For the text-containing cell, return its midpoint in (x, y) coordinate format. 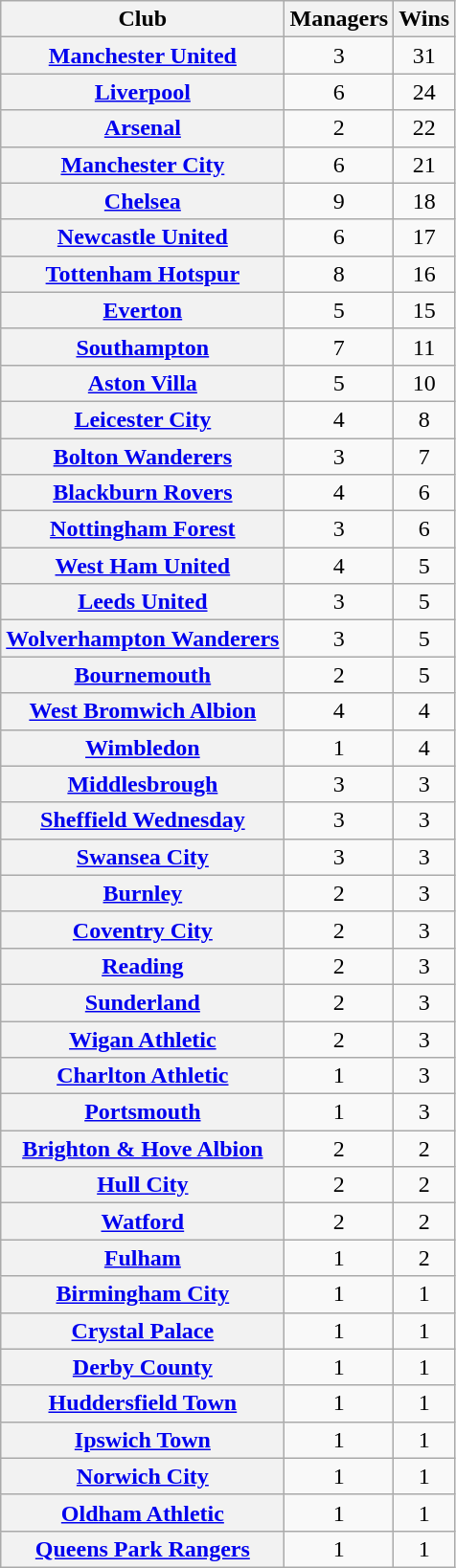
Swansea City (143, 857)
Leicester City (143, 419)
Club (143, 19)
Wimbledon (143, 748)
21 (424, 165)
Crystal Palace (143, 1331)
Brighton & Hove Albion (143, 1149)
9 (339, 201)
Tottenham Hotspur (143, 274)
16 (424, 274)
18 (424, 201)
Birmingham City (143, 1294)
Huddersfield Town (143, 1403)
Wolverhampton Wanderers (143, 638)
Norwich City (143, 1476)
West Ham United (143, 566)
22 (424, 128)
Wigan Athletic (143, 1039)
11 (424, 347)
Portsmouth (143, 1112)
Manchester City (143, 165)
Charlton Athletic (143, 1076)
Wins (424, 19)
Oldham Athletic (143, 1512)
17 (424, 237)
Watford (143, 1221)
Queens Park Rangers (143, 1549)
Leeds United (143, 602)
Bournemouth (143, 675)
24 (424, 92)
Sunderland (143, 1002)
Everton (143, 310)
31 (424, 56)
Hull City (143, 1185)
Southampton (143, 347)
Manchester United (143, 56)
Bolton Wanderers (143, 457)
Middlesbrough (143, 784)
Managers (339, 19)
Blackburn Rovers (143, 493)
Chelsea (143, 201)
Burnley (143, 893)
15 (424, 310)
Coventry City (143, 930)
Ipswich Town (143, 1440)
Newcastle United (143, 237)
Arsenal (143, 128)
Liverpool (143, 92)
Reading (143, 966)
Sheffield Wednesday (143, 820)
Nottingham Forest (143, 529)
Aston Villa (143, 383)
West Bromwich Albion (143, 711)
Derby County (143, 1367)
Fulham (143, 1258)
10 (424, 383)
